Output the [x, y] coordinate of the center of the cell containing the given text.  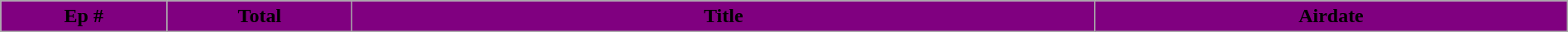
Ep # [84, 16]
Title [724, 16]
Airdate [1331, 16]
Total [260, 16]
